Search for the cell housing the specified text and yield its (x, y) center coordinate. 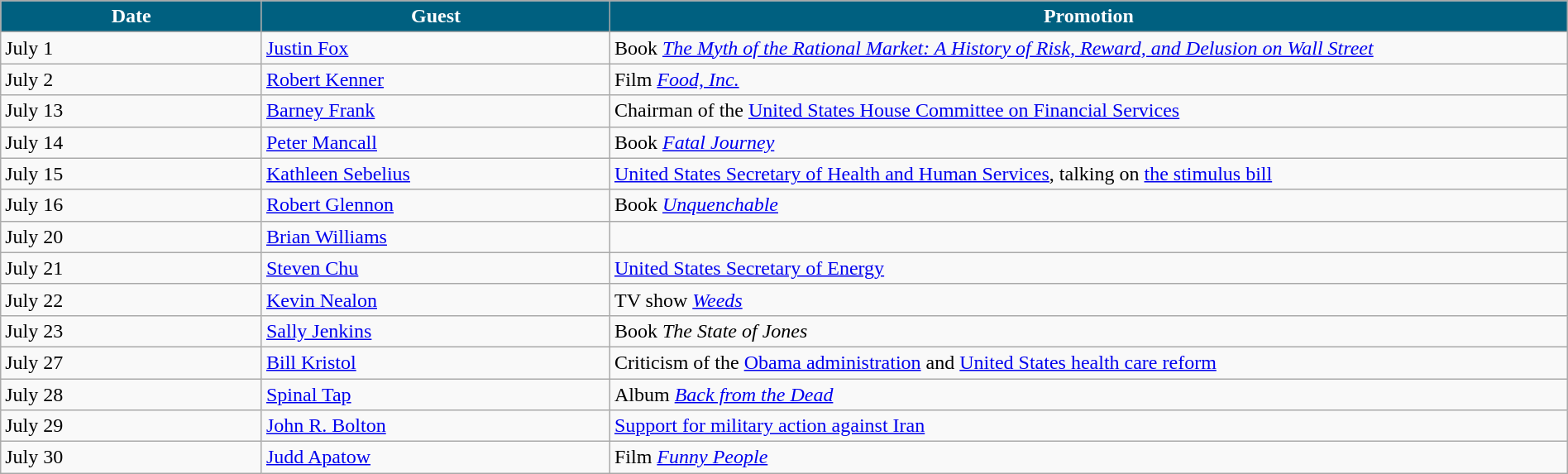
Brian Williams (435, 237)
Book Unquenchable (1088, 205)
Album Back from the Dead (1088, 395)
Guest (435, 17)
July 27 (131, 362)
Book The Myth of the Rational Market: A History of Risk, Reward, and Delusion on Wall Street (1088, 48)
Robert Glennon (435, 205)
Barney Frank (435, 111)
United States Secretary of Health and Human Services, talking on the stimulus bill (1088, 174)
July 20 (131, 237)
Bill Kristol (435, 362)
July 13 (131, 111)
July 23 (131, 331)
Promotion (1088, 17)
Support for military action against Iran (1088, 426)
Chairman of the United States House Committee on Financial Services (1088, 111)
Criticism of the Obama administration and United States health care reform (1088, 362)
July 1 (131, 48)
Judd Apatow (435, 457)
United States Secretary of Energy (1088, 268)
July 30 (131, 457)
July 28 (131, 395)
July 15 (131, 174)
John R. Bolton (435, 426)
July 16 (131, 205)
Justin Fox (435, 48)
July 21 (131, 268)
Spinal Tap (435, 395)
Steven Chu (435, 268)
Film Funny People (1088, 457)
Kathleen Sebelius (435, 174)
TV show Weeds (1088, 299)
Robert Kenner (435, 79)
Film Food, Inc. (1088, 79)
Book The State of Jones (1088, 331)
July 2 (131, 79)
Kevin Nealon (435, 299)
Sally Jenkins (435, 331)
Book Fatal Journey (1088, 142)
July 14 (131, 142)
Date (131, 17)
July 22 (131, 299)
July 29 (131, 426)
Peter Mancall (435, 142)
